Locate the cell with the specified text and output its [X, Y] center coordinate. 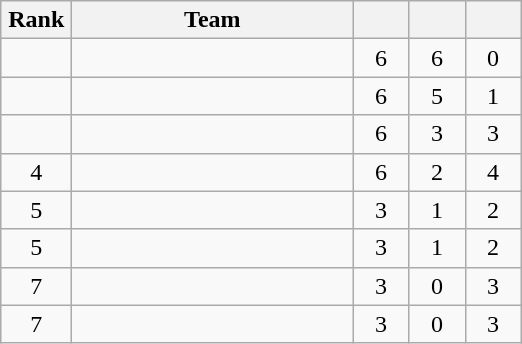
Team [212, 20]
Rank [36, 20]
